Output the (X, Y) coordinate of the center of the cell containing the given text.  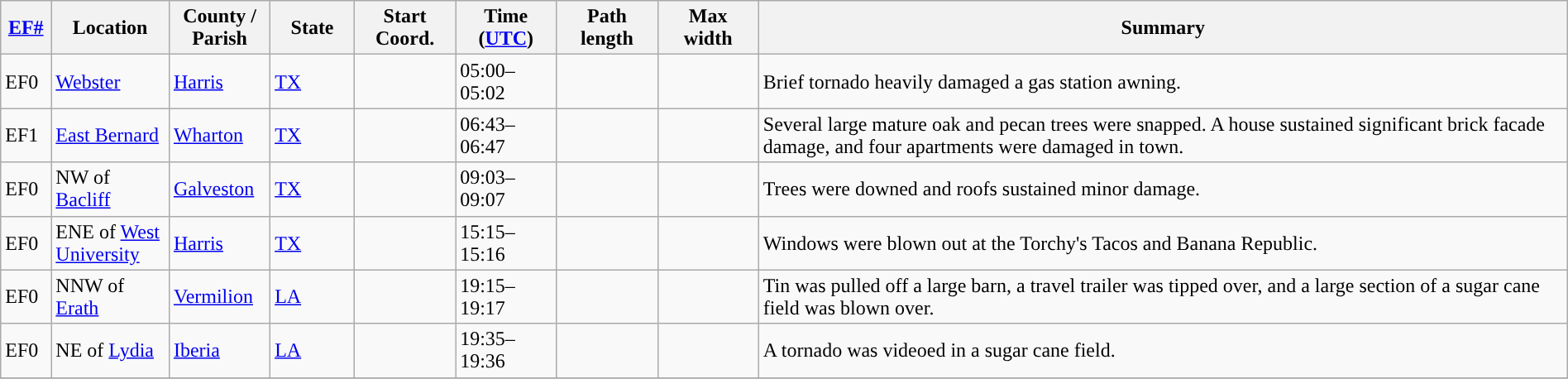
Location (111, 28)
ENE of West University (111, 243)
NW of Bacliff (111, 189)
Path length (607, 28)
Several large mature oak and pecan trees were snapped. A house sustained significant brick facade damage, and four apartments were damaged in town. (1163, 136)
Time (UTC) (506, 28)
19:35–19:36 (506, 351)
Tin was pulled off a large barn, a travel trailer was tipped over, and a large section of a sugar cane field was blown over. (1163, 296)
Iberia (219, 351)
19:15–19:17 (506, 296)
NE of Lydia (111, 351)
Summary (1163, 28)
Trees were downed and roofs sustained minor damage. (1163, 189)
Windows were blown out at the Torchy's Tacos and Banana Republic. (1163, 243)
Start Coord. (404, 28)
Brief tornado heavily damaged a gas station awning. (1163, 81)
Max width (708, 28)
Wharton (219, 136)
05:00–05:02 (506, 81)
EF1 (26, 136)
Vermilion (219, 296)
A tornado was videoed in a sugar cane field. (1163, 351)
State (313, 28)
Webster (111, 81)
NNW of Erath (111, 296)
Galveston (219, 189)
15:15–15:16 (506, 243)
EF# (26, 28)
06:43–06:47 (506, 136)
County / Parish (219, 28)
East Bernard (111, 136)
09:03–09:07 (506, 189)
